Return (x, y) of the center of cell containing provided text 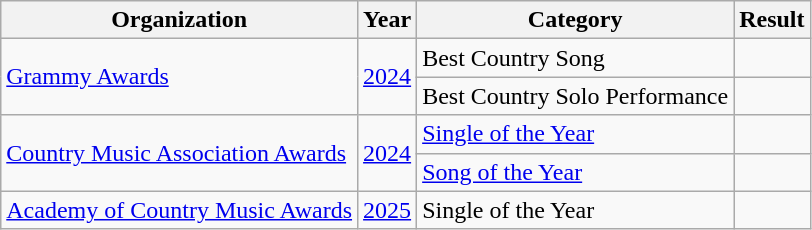
Category (576, 20)
2025 (388, 210)
Song of the Year (576, 172)
Result (772, 20)
Organization (180, 20)
Best Country Solo Performance (576, 96)
Best Country Song (576, 58)
Country Music Association Awards (180, 153)
Academy of Country Music Awards (180, 210)
Year (388, 20)
Grammy Awards (180, 77)
